Search for the cell housing the specified text and yield its (X, Y) center coordinate. 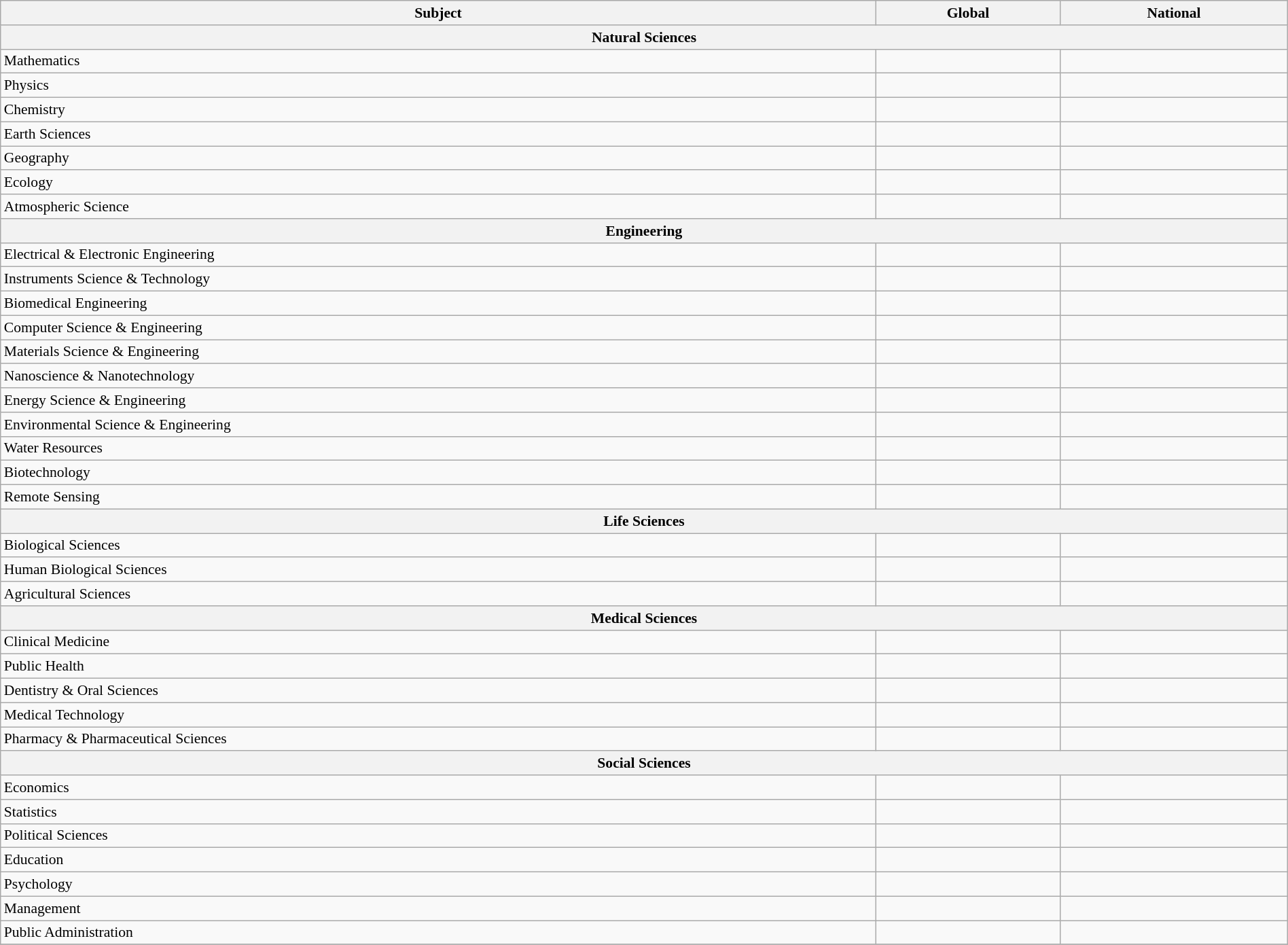
Natural Sciences (644, 37)
Earth Sciences (438, 134)
Geography (438, 158)
Dentistry & Oral Sciences (438, 691)
Atmospheric Science (438, 207)
Engineering (644, 231)
Clinical Medicine (438, 642)
Economics (438, 787)
Medical Sciences (644, 618)
Nanoscience & Nanotechnology (438, 376)
Physics (438, 86)
Life Sciences (644, 521)
Chemistry (438, 110)
Subject (438, 13)
Ecology (438, 183)
National (1174, 13)
Mathematics (438, 61)
Computer Science & Engineering (438, 327)
Environmental Science & Engineering (438, 425)
Biological Sciences (438, 546)
Energy Science & Engineering (438, 400)
Electrical & Electronic Engineering (438, 255)
Water Resources (438, 448)
Pharmacy & Pharmaceutical Sciences (438, 739)
Management (438, 908)
Biomedical Engineering (438, 304)
Social Sciences (644, 764)
Human Biological Sciences (438, 570)
Political Sciences (438, 836)
Biotechnology (438, 473)
Statistics (438, 812)
Medical Technology (438, 715)
Psychology (438, 885)
Education (438, 860)
Public Administration (438, 933)
Materials Science & Engineering (438, 352)
Instruments Science & Technology (438, 279)
Agricultural Sciences (438, 594)
Remote Sensing (438, 497)
Public Health (438, 666)
Global (968, 13)
